Determine the [x, y] coordinate at the center of the cell enclosing the given text.  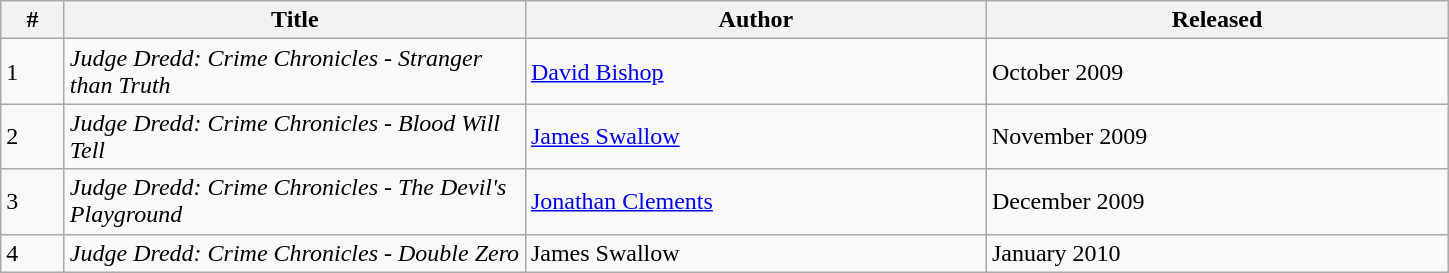
Judge Dredd: Crime Chronicles - Stranger than Truth [294, 72]
4 [33, 253]
Title [294, 20]
David Bishop [756, 72]
December 2009 [1216, 202]
1 [33, 72]
Judge Dredd: Crime Chronicles - Double Zero [294, 253]
2 [33, 136]
November 2009 [1216, 136]
October 2009 [1216, 72]
Judge Dredd: Crime Chronicles - Blood Will Tell [294, 136]
3 [33, 202]
Released [1216, 20]
# [33, 20]
January 2010 [1216, 253]
Judge Dredd: Crime Chronicles - The Devil's Playground [294, 202]
Author [756, 20]
Jonathan Clements [756, 202]
